For the text-containing cell, return its midpoint in (X, Y) coordinate format. 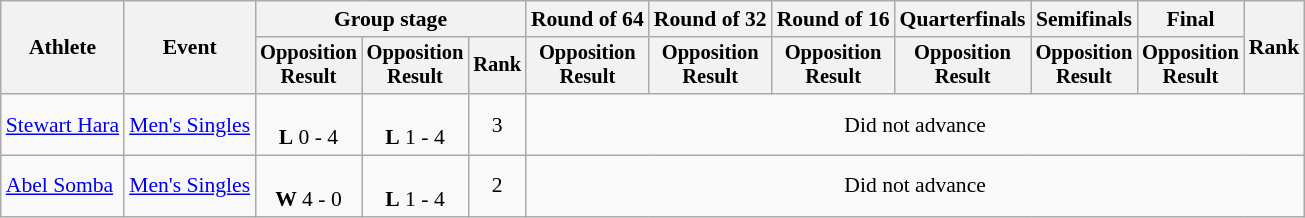
L 0 - 4 (308, 124)
Quarterfinals (963, 19)
Event (190, 48)
Final (1190, 19)
W 4 - 0 (308, 186)
Round of 64 (588, 19)
Round of 32 (710, 19)
Abel Somba (62, 186)
Semifinals (1084, 19)
3 (497, 124)
Athlete (62, 48)
Stewart Hara (62, 124)
Group stage (390, 19)
2 (497, 186)
Round of 16 (834, 19)
